Search for the cell housing the specified text and yield its [X, Y] center coordinate. 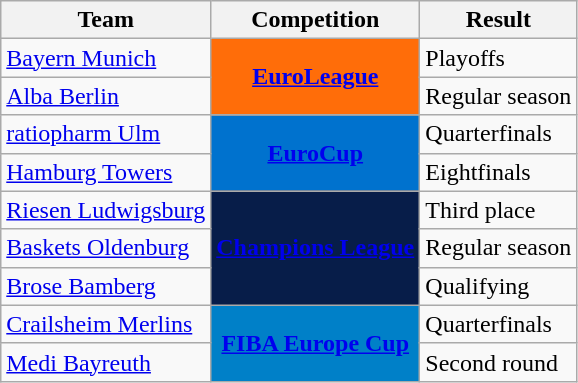
Hamburg Towers [106, 172]
EuroCup [316, 153]
FIBA Europe Cup [316, 343]
Result [498, 20]
Qualifying [498, 286]
Crailsheim Merlins [106, 324]
Second round [498, 362]
Playoffs [498, 58]
Team [106, 20]
Third place [498, 210]
Alba Berlin [106, 96]
Bayern Munich [106, 58]
Champions League [316, 248]
EuroLeague [316, 77]
Brose Bamberg [106, 286]
Riesen Ludwigsburg [106, 210]
Eightfinals [498, 172]
Competition [316, 20]
Baskets Oldenburg [106, 248]
Medi Bayreuth [106, 362]
ratiopharm Ulm [106, 134]
